Capture the cell that displays the provided text and extract its [x, y] central coordinate. 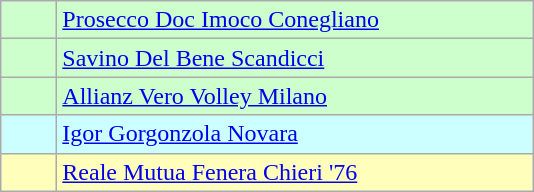
Igor Gorgonzola Novara [295, 134]
Savino Del Bene Scandicci [295, 58]
Reale Mutua Fenera Chieri '76 [295, 172]
Prosecco Doc Imoco Conegliano [295, 20]
Allianz Vero Volley Milano [295, 96]
